Scan for the cell matching the given text and deliver its (X, Y) coordinate at center. 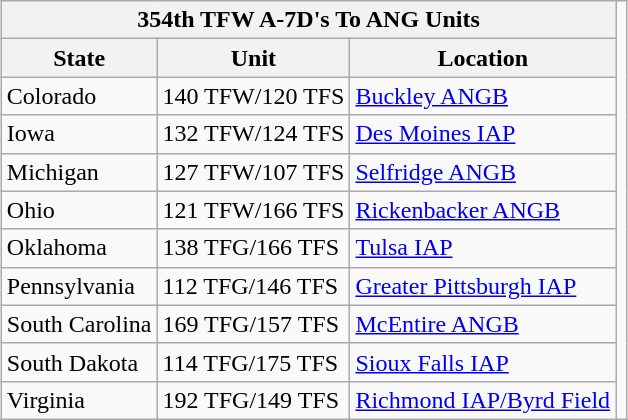
112 TFG/146 TFS (254, 286)
Oklahoma (79, 248)
Tulsa IAP (483, 248)
State (79, 58)
Richmond IAP/Byrd Field (483, 400)
Pennsylvania (79, 286)
140 TFW/120 TFS (254, 96)
Virginia (79, 400)
Ohio (79, 210)
Michigan (79, 172)
Unit (254, 58)
138 TFG/166 TFS (254, 248)
127 TFW/107 TFS (254, 172)
114 TFG/175 TFS (254, 362)
Location (483, 58)
Greater Pittsburgh IAP (483, 286)
Sioux Falls IAP (483, 362)
Colorado (79, 96)
354th TFW A-7D's To ANG Units (308, 20)
Selfridge ANGB (483, 172)
Buckley ANGB (483, 96)
192 TFG/149 TFS (254, 400)
169 TFG/157 TFS (254, 324)
Iowa (79, 134)
South Dakota (79, 362)
Rickenbacker ANGB (483, 210)
Des Moines IAP (483, 134)
132 TFW/124 TFS (254, 134)
South Carolina (79, 324)
McEntire ANGB (483, 324)
121 TFW/166 TFS (254, 210)
